Detect which cell encompasses the target text, then output its [x, y] center coordinate. 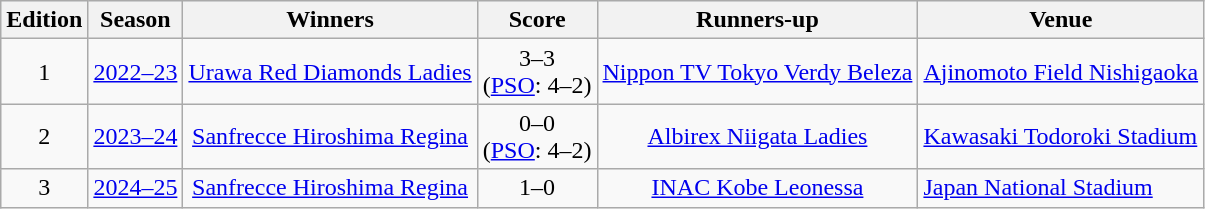
2 [44, 136]
Japan National Stadium [1061, 188]
2023–24 [136, 136]
INAC Kobe Leonessa [758, 188]
0–0(PSO: 4–2) [537, 136]
Albirex Niigata Ladies [758, 136]
Score [537, 20]
Runners-up [758, 20]
Urawa Red Diamonds Ladies [330, 72]
1 [44, 72]
3–3(PSO: 4–2) [537, 72]
Winners [330, 20]
2022–23 [136, 72]
3 [44, 188]
2024–25 [136, 188]
Season [136, 20]
Nippon TV Tokyo Verdy Beleza [758, 72]
Venue [1061, 20]
Edition [44, 20]
Kawasaki Todoroki Stadium [1061, 136]
1–0 [537, 188]
Ajinomoto Field Nishigaoka [1061, 72]
